Scan for the cell matching the given text and deliver its (x, y) coordinate at center. 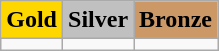
Bronze (176, 20)
Silver (98, 20)
Gold (32, 20)
